Return (x, y) of the center of cell containing provided text 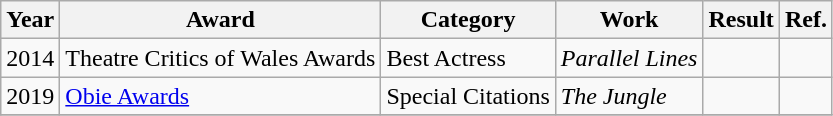
Award (220, 20)
2019 (30, 96)
Result (741, 20)
The Jungle (629, 96)
Year (30, 20)
Special Citations (468, 96)
Obie Awards (220, 96)
Category (468, 20)
Best Actress (468, 58)
Theatre Critics of Wales Awards (220, 58)
2014 (30, 58)
Parallel Lines (629, 58)
Ref. (806, 20)
Work (629, 20)
